Identify which cell holds the provided text, then report its (x, y) central coordinate. 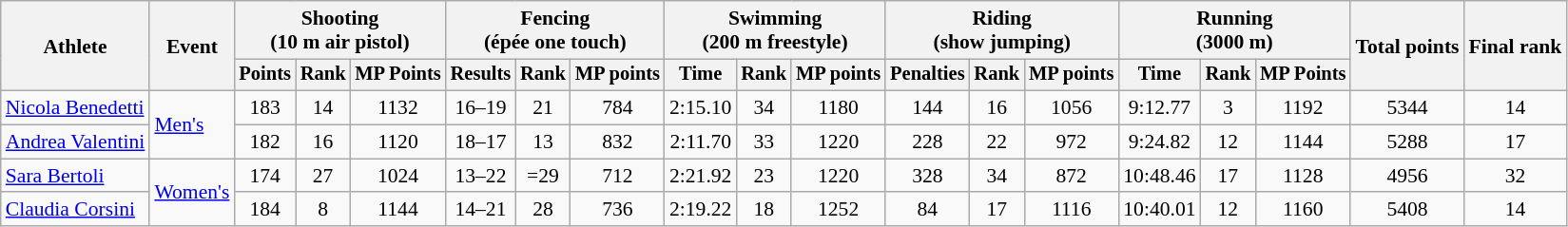
5344 (1407, 108)
84 (927, 210)
1252 (839, 210)
832 (618, 142)
2:21.92 (700, 176)
1056 (1071, 108)
184 (264, 210)
1180 (839, 108)
972 (1071, 142)
Running(3000 m) (1234, 30)
Andrea Valentini (76, 142)
228 (927, 142)
Shooting(10 m air pistol) (339, 30)
5408 (1407, 210)
9:24.82 (1159, 142)
13–22 (481, 176)
10:40.01 (1159, 210)
Sara Bertoli (76, 176)
Claudia Corsini (76, 210)
712 (618, 176)
1120 (397, 142)
182 (264, 142)
4956 (1407, 176)
872 (1071, 176)
2:19.22 (700, 210)
Points (264, 75)
1024 (397, 176)
784 (618, 108)
Fencing(épée one touch) (555, 30)
Penalties (927, 75)
9:12.77 (1159, 108)
Women's (192, 192)
2:15.10 (700, 108)
=29 (543, 176)
Athlete (76, 46)
Nicola Benedetti (76, 108)
8 (323, 210)
736 (618, 210)
328 (927, 176)
32 (1516, 176)
Riding(show jumping) (1002, 30)
Swimming(200 m freestyle) (775, 30)
183 (264, 108)
2:11.70 (700, 142)
23 (764, 176)
21 (543, 108)
18–17 (481, 142)
10:48.46 (1159, 176)
174 (264, 176)
5288 (1407, 142)
13 (543, 142)
22 (997, 142)
28 (543, 210)
33 (764, 142)
1128 (1303, 176)
Final rank (1516, 46)
1116 (1071, 210)
Results (481, 75)
Men's (192, 125)
14–21 (481, 210)
1132 (397, 108)
144 (927, 108)
3 (1229, 108)
Event (192, 46)
1192 (1303, 108)
16–19 (481, 108)
18 (764, 210)
Total points (1407, 46)
27 (323, 176)
1160 (1303, 210)
